Pinpoint the cell where the given text exists, returning its (x, y) midpoint coordinate. 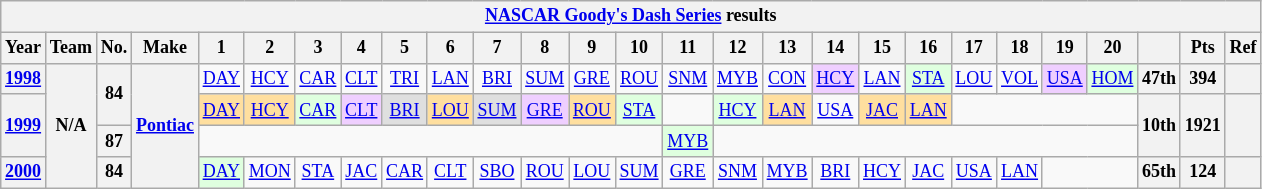
No. (114, 48)
MON (270, 172)
HOM (1112, 78)
1 (221, 48)
VOL (1020, 78)
TRI (405, 78)
1999 (24, 125)
16 (928, 48)
8 (545, 48)
6 (450, 48)
2 (270, 48)
Year (24, 48)
87 (114, 140)
13 (787, 48)
7 (497, 48)
10 (639, 48)
Make (166, 48)
Pontiac (166, 126)
Ref (1243, 48)
2000 (24, 172)
1998 (24, 78)
65th (1160, 172)
5 (405, 48)
18 (1020, 48)
1921 (1202, 125)
Pts (1202, 48)
3 (318, 48)
12 (738, 48)
15 (882, 48)
124 (1202, 172)
CON (787, 78)
47th (1160, 78)
9 (592, 48)
20 (1112, 48)
19 (1064, 48)
394 (1202, 78)
11 (688, 48)
N/A (70, 126)
NASCAR Goody's Dash Series results (631, 16)
SBO (497, 172)
14 (836, 48)
17 (974, 48)
4 (362, 48)
10th (1160, 125)
Team (70, 48)
